Return the [X, Y] coordinate for the center point of the cell that contains the specified text.  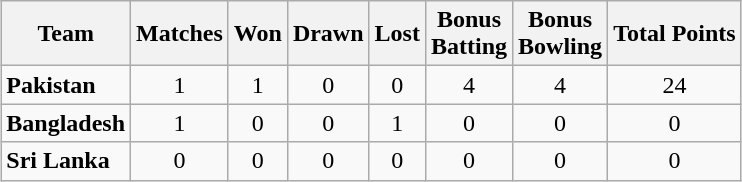
Sri Lanka [66, 161]
BonusBowling [560, 34]
Won [258, 34]
Matches [180, 34]
Lost [397, 34]
Bangladesh [66, 123]
Drawn [328, 34]
Total Points [675, 34]
BonusBatting [468, 34]
24 [675, 85]
Team [66, 34]
Pakistan [66, 85]
